Search for the cell housing the specified text and yield its [x, y] center coordinate. 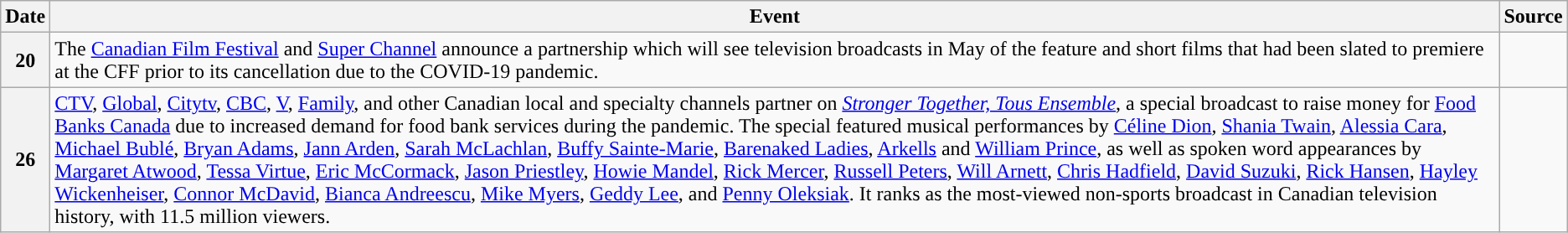
Event [775, 17]
26 [25, 159]
Source [1533, 17]
20 [25, 60]
Date [25, 17]
